From the cell containing the given text, extract its center point as (x, y) coordinate. 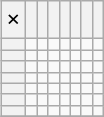
× (14, 20)
